Determine the [x, y] coordinate at the center of the cell enclosing the given text.  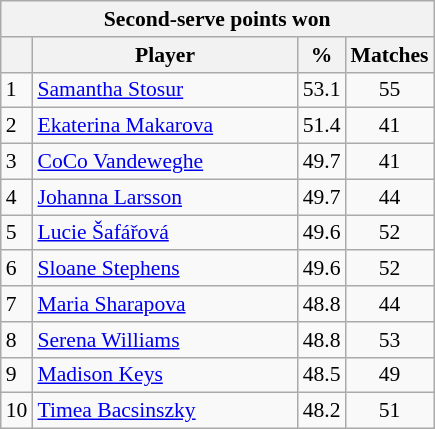
5 [17, 233]
Player [164, 55]
51 [389, 411]
Timea Bacsinszky [164, 411]
49 [389, 375]
Samantha Stosur [164, 90]
2 [17, 126]
CoCo Vandeweghe [164, 162]
9 [17, 375]
1 [17, 90]
Sloane Stephens [164, 269]
Matches [389, 55]
51.4 [322, 126]
6 [17, 269]
% [322, 55]
Lucie Šafářová [164, 233]
55 [389, 90]
Serena Williams [164, 340]
Madison Keys [164, 375]
4 [17, 197]
10 [17, 411]
48.5 [322, 375]
Maria Sharapova [164, 304]
Ekaterina Makarova [164, 126]
Second-serve points won [218, 19]
Johanna Larsson [164, 197]
48.2 [322, 411]
53.1 [322, 90]
53 [389, 340]
3 [17, 162]
8 [17, 340]
7 [17, 304]
